Pinpoint the cell where the given text exists, returning its (x, y) midpoint coordinate. 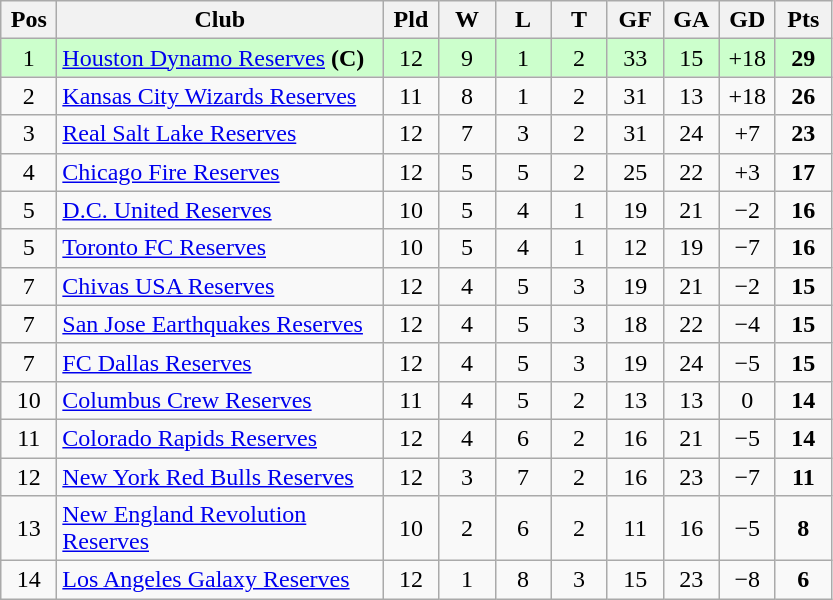
L (523, 20)
25 (635, 172)
FC Dallas Reserves (220, 362)
Houston Dynamo Reserves (C) (220, 58)
Pld (411, 20)
Club (220, 20)
W (467, 20)
New England Revolution Reserves (220, 528)
Chicago Fire Reserves (220, 172)
Chivas USA Reserves (220, 286)
GA (691, 20)
Los Angeles Galaxy Reserves (220, 580)
+3 (747, 172)
+7 (747, 134)
Kansas City Wizards Reserves (220, 96)
Toronto FC Reserves (220, 248)
17 (803, 172)
26 (803, 96)
33 (635, 58)
New York Red Bulls Reserves (220, 477)
Colorado Rapids Reserves (220, 438)
18 (635, 324)
T (579, 20)
29 (803, 58)
San Jose Earthquakes Reserves (220, 324)
GF (635, 20)
D.C. United Reserves (220, 210)
−4 (747, 324)
Pos (29, 20)
0 (747, 400)
Real Salt Lake Reserves (220, 134)
GD (747, 20)
−8 (747, 580)
Pts (803, 20)
Columbus Crew Reserves (220, 400)
9 (467, 58)
